For the text-containing cell, return its midpoint in [X, Y] coordinate format. 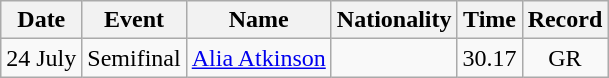
24 July [42, 58]
Alia Atkinson [258, 58]
Date [42, 20]
30.17 [490, 58]
Event [134, 20]
Time [490, 20]
Semifinal [134, 58]
Nationality [394, 20]
GR [565, 58]
Record [565, 20]
Name [258, 20]
